Locate the cell with the specified text and output its (x, y) center coordinate. 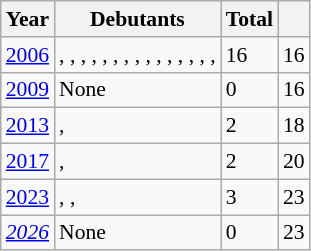
, , (138, 197)
2023 (28, 197)
2009 (28, 90)
Debutants (138, 19)
2026 (28, 233)
18 (294, 126)
, , , , , , , , , , , , , , , (138, 55)
2017 (28, 162)
Year (28, 19)
3 (250, 197)
Total (250, 19)
2013 (28, 126)
2006 (28, 55)
20 (294, 162)
